Return the (X, Y) coordinate for the center point of the cell that contains the specified text.  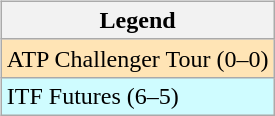
Legend (138, 20)
ATP Challenger Tour (0–0) (138, 58)
ITF Futures (6–5) (138, 96)
